Return the [X, Y] coordinate for the center point of the cell that contains the specified text.  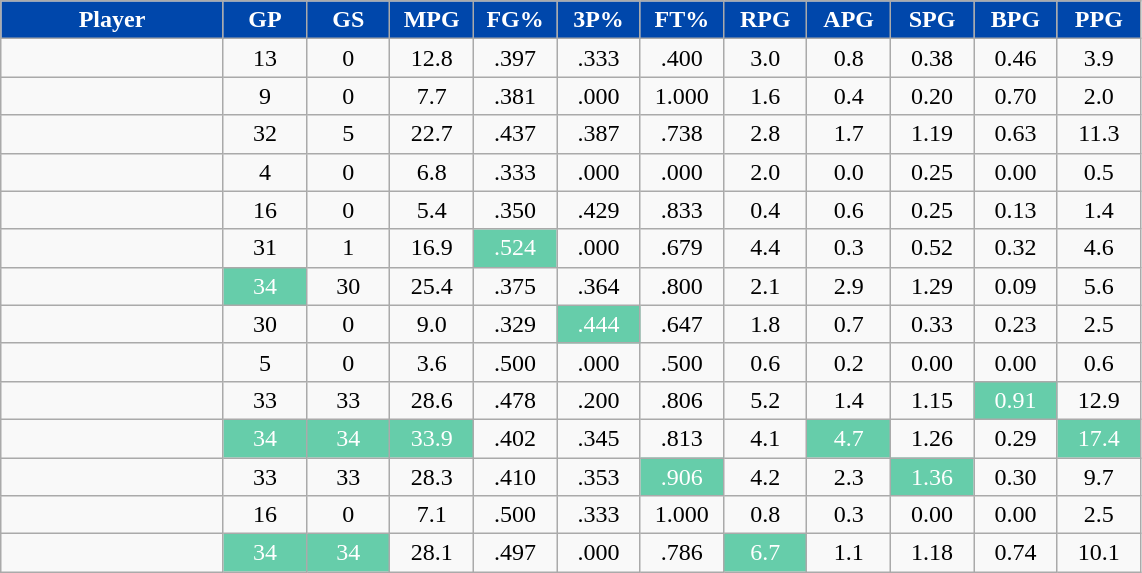
.800 [682, 286]
.410 [514, 477]
0.7 [848, 324]
0.13 [1016, 210]
31 [264, 248]
25.4 [432, 286]
32 [264, 134]
.345 [598, 438]
0.23 [1016, 324]
0.91 [1016, 400]
.375 [514, 286]
FT% [682, 20]
SPG [932, 20]
.806 [682, 400]
.813 [682, 438]
17.4 [1098, 438]
28.6 [432, 400]
0.20 [932, 96]
Player [112, 20]
1.26 [932, 438]
0.32 [1016, 248]
0.52 [932, 248]
PPG [1098, 20]
MPG [432, 20]
0.2 [848, 362]
1.18 [932, 553]
1.15 [932, 400]
4.2 [766, 477]
6.8 [432, 172]
.679 [682, 248]
0.5 [1098, 172]
3.0 [766, 58]
1.1 [848, 553]
.478 [514, 400]
33.9 [432, 438]
28.1 [432, 553]
9 [264, 96]
5.2 [766, 400]
9.7 [1098, 477]
13 [264, 58]
2.9 [848, 286]
0.46 [1016, 58]
7.1 [432, 515]
28.3 [432, 477]
.364 [598, 286]
22.7 [432, 134]
2.3 [848, 477]
1.19 [932, 134]
0.29 [1016, 438]
0.70 [1016, 96]
.387 [598, 134]
4 [264, 172]
11.3 [1098, 134]
.497 [514, 553]
0.30 [1016, 477]
0.33 [932, 324]
4.7 [848, 438]
1.6 [766, 96]
FG% [514, 20]
.397 [514, 58]
RPG [766, 20]
.200 [598, 400]
2.1 [766, 286]
.444 [598, 324]
4.6 [1098, 248]
1.7 [848, 134]
.437 [514, 134]
0.0 [848, 172]
16.9 [432, 248]
BPG [1016, 20]
.350 [514, 210]
1.8 [766, 324]
.381 [514, 96]
.647 [682, 324]
1 [348, 248]
4.1 [766, 438]
12.8 [432, 58]
.738 [682, 134]
.786 [682, 553]
0.74 [1016, 553]
0.63 [1016, 134]
.329 [514, 324]
.833 [682, 210]
5.6 [1098, 286]
.524 [514, 248]
.402 [514, 438]
APG [848, 20]
3.9 [1098, 58]
.353 [598, 477]
4.4 [766, 248]
3P% [598, 20]
1.36 [932, 477]
GS [348, 20]
1.29 [932, 286]
5.4 [432, 210]
6.7 [766, 553]
.429 [598, 210]
10.1 [1098, 553]
.400 [682, 58]
.906 [682, 477]
0.09 [1016, 286]
GP [264, 20]
9.0 [432, 324]
2.8 [766, 134]
7.7 [432, 96]
12.9 [1098, 400]
0.38 [932, 58]
3.6 [432, 362]
